Identify which cell holds the provided text, then report its (X, Y) central coordinate. 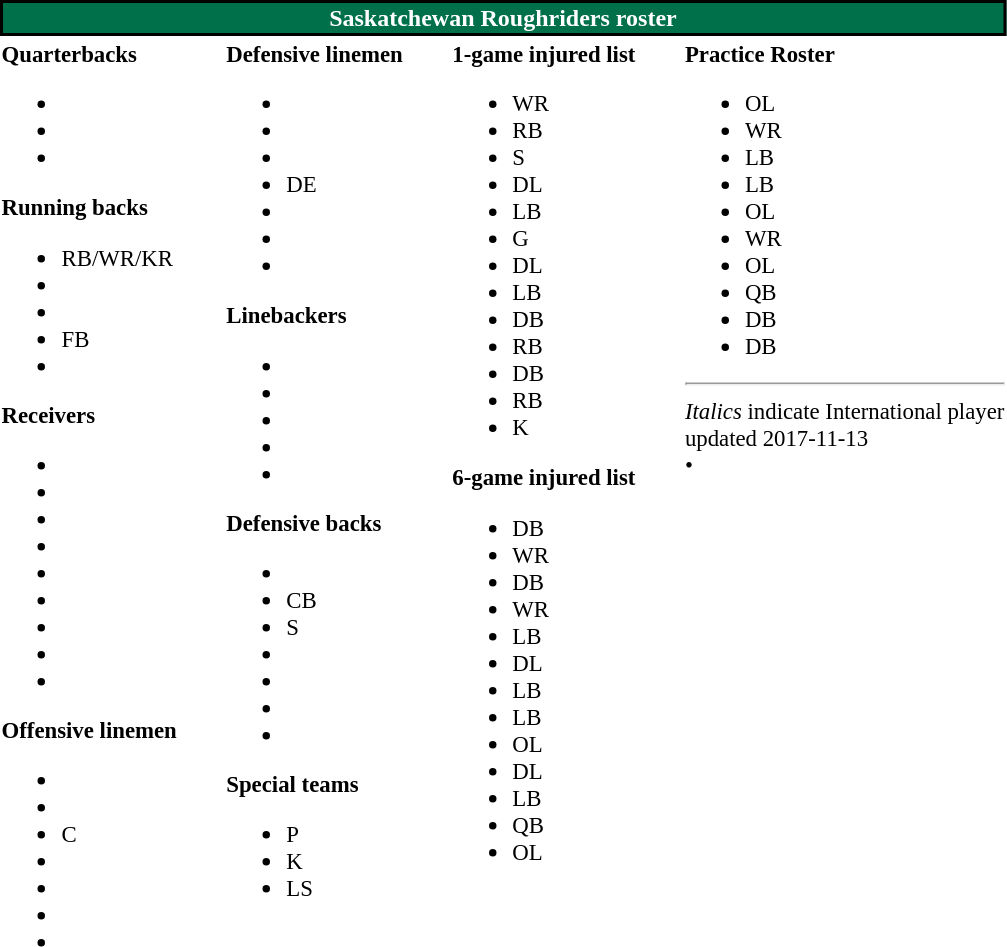
Saskatchewan Roughriders roster (503, 18)
